Extract the [X, Y] coordinate from the center of the cell holding the provided text.  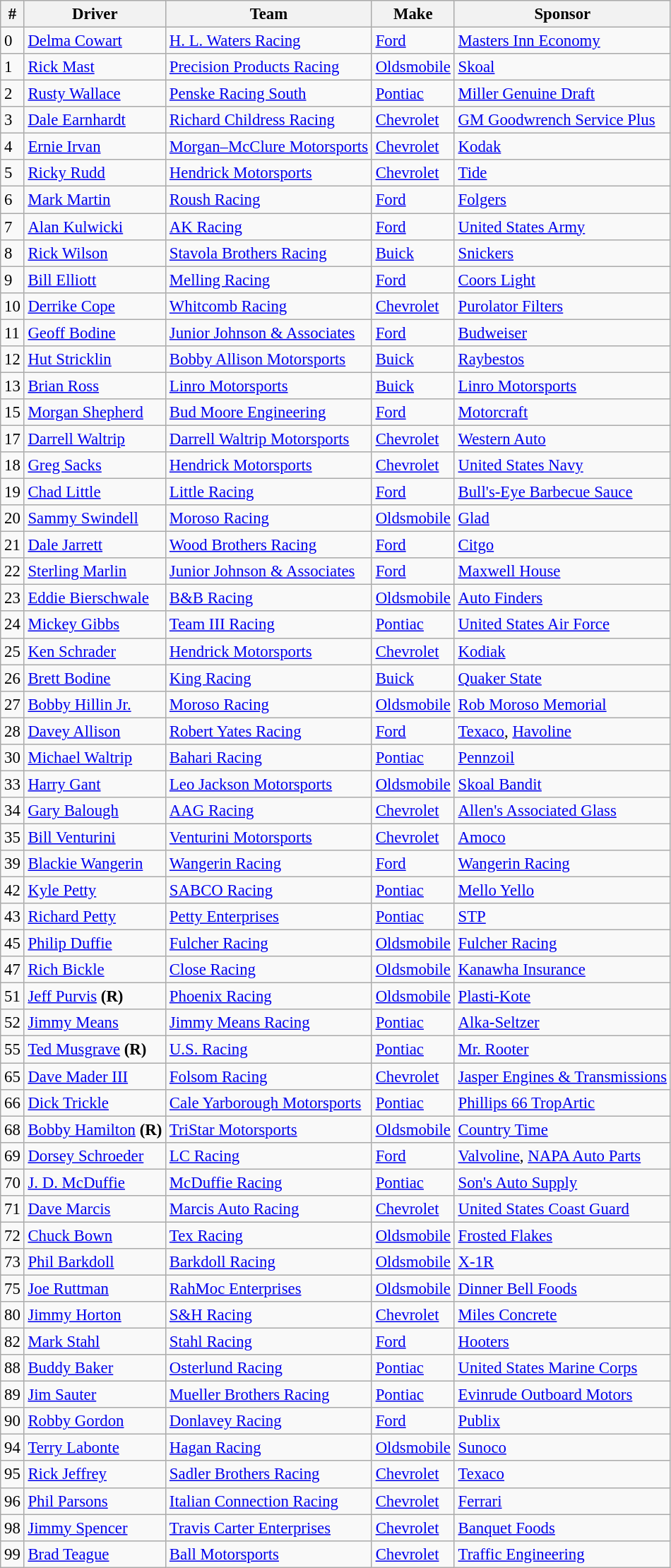
U.S. Racing [269, 1050]
Sterling Marlin [95, 571]
Miles Concrete [562, 1315]
Country Time [562, 1129]
Philip Duffie [95, 944]
Sammy Swindell [95, 518]
17 [13, 439]
Joe Ruttman [95, 1288]
United States Army [562, 227]
Evinrude Outboard Motors [562, 1395]
Close Racing [269, 970]
# [13, 14]
United States Marine Corps [562, 1368]
H. L. Waters Racing [269, 41]
Dave Mader III [95, 1076]
Budweiser [562, 333]
Ferrari [562, 1501]
7 [13, 227]
Phillips 66 TropArtic [562, 1103]
Richard Childress Racing [269, 120]
11 [13, 333]
Richard Petty [95, 917]
Amoco [562, 837]
33 [13, 784]
4 [13, 147]
Tex Racing [269, 1235]
Purolator Filters [562, 306]
Precision Products Racing [269, 67]
90 [13, 1421]
Skoal [562, 67]
Dinner Bell Foods [562, 1288]
Valvoline, NAPA Auto Parts [562, 1156]
55 [13, 1050]
Blackie Wangerin [95, 864]
Rich Bickle [95, 970]
8 [13, 253]
15 [13, 412]
Ted Musgrave (R) [95, 1050]
Little Racing [269, 492]
Robby Gordon [95, 1421]
13 [13, 386]
Jimmy Means Racing [269, 1023]
51 [13, 997]
Barkdoll Racing [269, 1262]
Mark Stahl [95, 1342]
22 [13, 571]
United States Air Force [562, 625]
Auto Finders [562, 598]
Greg Sacks [95, 465]
Dale Jarrett [95, 545]
Bull's-Eye Barbecue Sauce [562, 492]
Phil Parsons [95, 1501]
5 [13, 173]
Kodak [562, 147]
47 [13, 970]
Raybestos [562, 360]
Motorcraft [562, 412]
Rusty Wallace [95, 94]
Sponsor [562, 14]
Derrike Cope [95, 306]
10 [13, 306]
43 [13, 917]
Alka-Seltzer [562, 1023]
Chad Little [95, 492]
TriStar Motorsports [269, 1129]
Folgers [562, 200]
Bobby Allison Motorsports [269, 360]
Maxwell House [562, 571]
Sunoco [562, 1448]
Plasti-Kote [562, 997]
Kyle Petty [95, 891]
0 [13, 41]
42 [13, 891]
King Racing [269, 678]
Rob Moroso Memorial [562, 704]
Kodiak [562, 651]
73 [13, 1262]
3 [13, 120]
Traffic Engineering [562, 1554]
23 [13, 598]
Venturini Motorsports [269, 837]
Delma Cowart [95, 41]
RahMoc Enterprises [269, 1288]
Wood Brothers Racing [269, 545]
Frosted Flakes [562, 1235]
Stavola Brothers Racing [269, 253]
21 [13, 545]
AK Racing [269, 227]
Miller Genuine Draft [562, 94]
Phoenix Racing [269, 997]
2 [13, 94]
Jasper Engines & Transmissions [562, 1076]
Sadler Brothers Racing [269, 1475]
Terry Labonte [95, 1448]
Leo Jackson Motorsports [269, 784]
Osterlund Racing [269, 1368]
Glad [562, 518]
66 [13, 1103]
Jimmy Horton [95, 1315]
Darrell Waltrip Motorsports [269, 439]
95 [13, 1475]
SABCO Racing [269, 891]
Hut Stricklin [95, 360]
Folsom Racing [269, 1076]
AAG Racing [269, 811]
30 [13, 758]
Brad Teague [95, 1554]
Western Auto [562, 439]
Dick Trickle [95, 1103]
United States Navy [562, 465]
65 [13, 1076]
Jeff Purvis (R) [95, 997]
Publix [562, 1421]
Italian Connection Racing [269, 1501]
Pennzoil [562, 758]
Son's Auto Supply [562, 1182]
Texaco [562, 1475]
Kanawha Insurance [562, 970]
Morgan Shepherd [95, 412]
Mello Yello [562, 891]
Allen's Associated Glass [562, 811]
Mickey Gibbs [95, 625]
Alan Kulwicki [95, 227]
94 [13, 1448]
Robert Yates Racing [269, 731]
United States Coast Guard [562, 1209]
Jim Sauter [95, 1395]
45 [13, 944]
72 [13, 1235]
Mark Martin [95, 200]
B&B Racing [269, 598]
Roush Racing [269, 200]
Rick Wilson [95, 253]
Morgan–McClure Motorsports [269, 147]
99 [13, 1554]
Dorsey Schroeder [95, 1156]
Bill Elliott [95, 280]
Jimmy Means [95, 1023]
98 [13, 1528]
Davey Allison [95, 731]
Travis Carter Enterprises [269, 1528]
75 [13, 1288]
68 [13, 1129]
Michael Waltrip [95, 758]
35 [13, 837]
Buddy Baker [95, 1368]
Bobby Hamilton (R) [95, 1129]
Snickers [562, 253]
Ken Schrader [95, 651]
Penske Racing South [269, 94]
Cale Yarborough Motorsports [269, 1103]
6 [13, 200]
18 [13, 465]
McDuffie Racing [269, 1182]
Ball Motorsports [269, 1554]
Bill Venturini [95, 837]
Donlavey Racing [269, 1421]
S&H Racing [269, 1315]
Dale Earnhardt [95, 120]
Eddie Bierschwale [95, 598]
26 [13, 678]
Ricky Rudd [95, 173]
25 [13, 651]
19 [13, 492]
Harry Gant [95, 784]
Ernie Irvan [95, 147]
20 [13, 518]
69 [13, 1156]
Chuck Bown [95, 1235]
Masters Inn Economy [562, 41]
X-1R [562, 1262]
71 [13, 1209]
Melling Racing [269, 280]
Rick Jeffrey [95, 1475]
96 [13, 1501]
J. D. McDuffie [95, 1182]
27 [13, 704]
52 [13, 1023]
Brett Bodine [95, 678]
24 [13, 625]
Skoal Bandit [562, 784]
Phil Barkdoll [95, 1262]
Jimmy Spencer [95, 1528]
Brian Ross [95, 386]
Driver [95, 14]
89 [13, 1395]
Team [269, 14]
9 [13, 280]
Bobby Hillin Jr. [95, 704]
Rick Mast [95, 67]
Marcis Auto Racing [269, 1209]
Coors Light [562, 280]
70 [13, 1182]
Petty Enterprises [269, 917]
80 [13, 1315]
Banquet Foods [562, 1528]
Whitcomb Racing [269, 306]
STP [562, 917]
Geoff Bodine [95, 333]
Darrell Waltrip [95, 439]
34 [13, 811]
Dave Marcis [95, 1209]
39 [13, 864]
Tide [562, 173]
LC Racing [269, 1156]
Hooters [562, 1342]
88 [13, 1368]
Citgo [562, 545]
82 [13, 1342]
GM Goodwrench Service Plus [562, 120]
Bud Moore Engineering [269, 412]
Stahl Racing [269, 1342]
Team III Racing [269, 625]
Gary Balough [95, 811]
Make [412, 14]
Texaco, Havoline [562, 731]
1 [13, 67]
28 [13, 731]
Bahari Racing [269, 758]
Mueller Brothers Racing [269, 1395]
12 [13, 360]
Hagan Racing [269, 1448]
Quaker State [562, 678]
Mr. Rooter [562, 1050]
